Output the [x, y] coordinate of the center of the cell containing the given text.  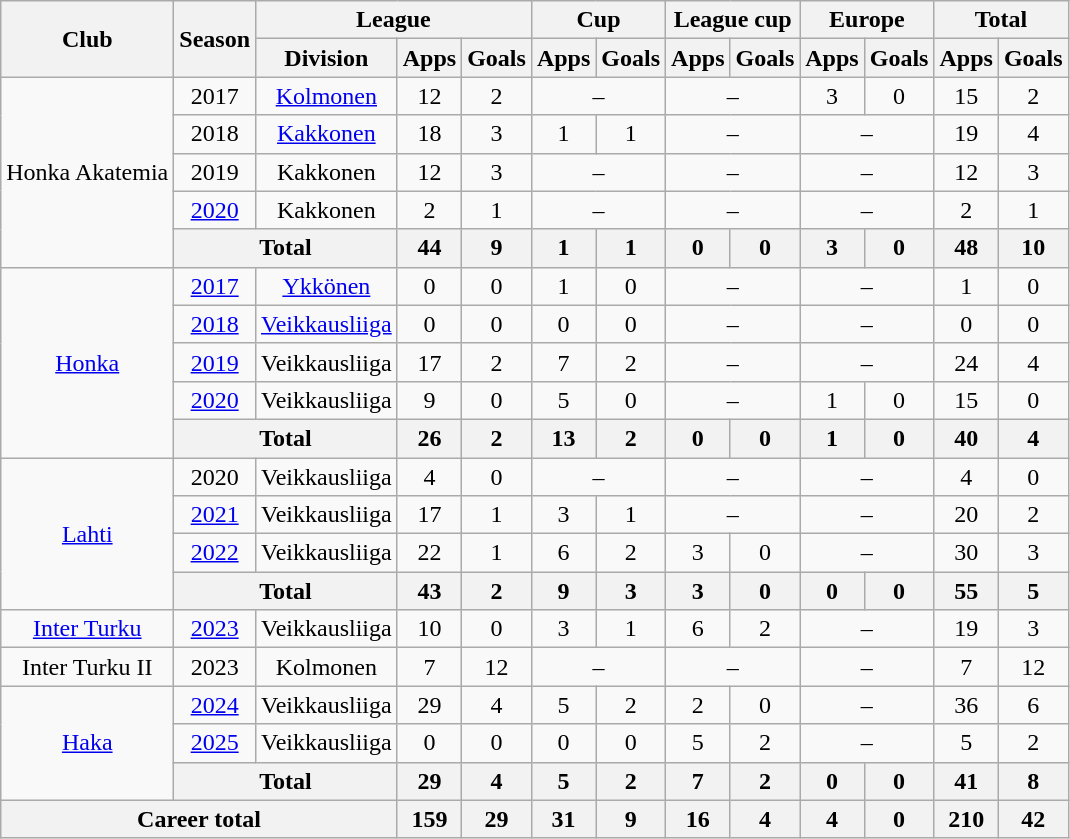
League cup [733, 20]
Club [88, 39]
13 [563, 438]
159 [429, 819]
20 [966, 515]
2024 [215, 705]
18 [429, 134]
Ykkönen [327, 286]
Career total [199, 819]
Honka [88, 362]
Season [215, 39]
Lahti [88, 534]
30 [966, 553]
40 [966, 438]
22 [429, 553]
48 [966, 248]
41 [966, 781]
26 [429, 438]
Cup [598, 20]
2022 [215, 553]
210 [966, 819]
Inter Turku II [88, 667]
42 [1033, 819]
2025 [215, 743]
8 [1033, 781]
Division [327, 58]
16 [698, 819]
Honka Akatemia [88, 172]
League [394, 20]
2021 [215, 515]
31 [563, 819]
43 [429, 591]
36 [966, 705]
24 [966, 362]
Europe [867, 20]
Inter Turku [88, 629]
55 [966, 591]
44 [429, 248]
Haka [88, 743]
